Identify which cell holds the provided text, then report its (X, Y) central coordinate. 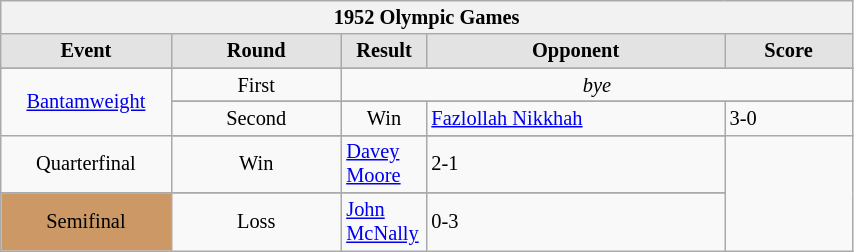
First (256, 85)
Semifinal (86, 222)
Round (256, 51)
1952 Olympic Games (427, 17)
Score (789, 51)
Quarterfinal (86, 164)
Bantamweight (86, 102)
Event (86, 51)
bye (596, 85)
John McNally (384, 222)
Fazlollah Nikkhah (576, 118)
Davey Moore (384, 164)
Opponent (576, 51)
Loss (256, 222)
Result (384, 51)
3-0 (789, 118)
Second (256, 118)
2-1 (576, 164)
0-3 (576, 222)
